Extract the [x, y] coordinate from the center of the cell holding the provided text.  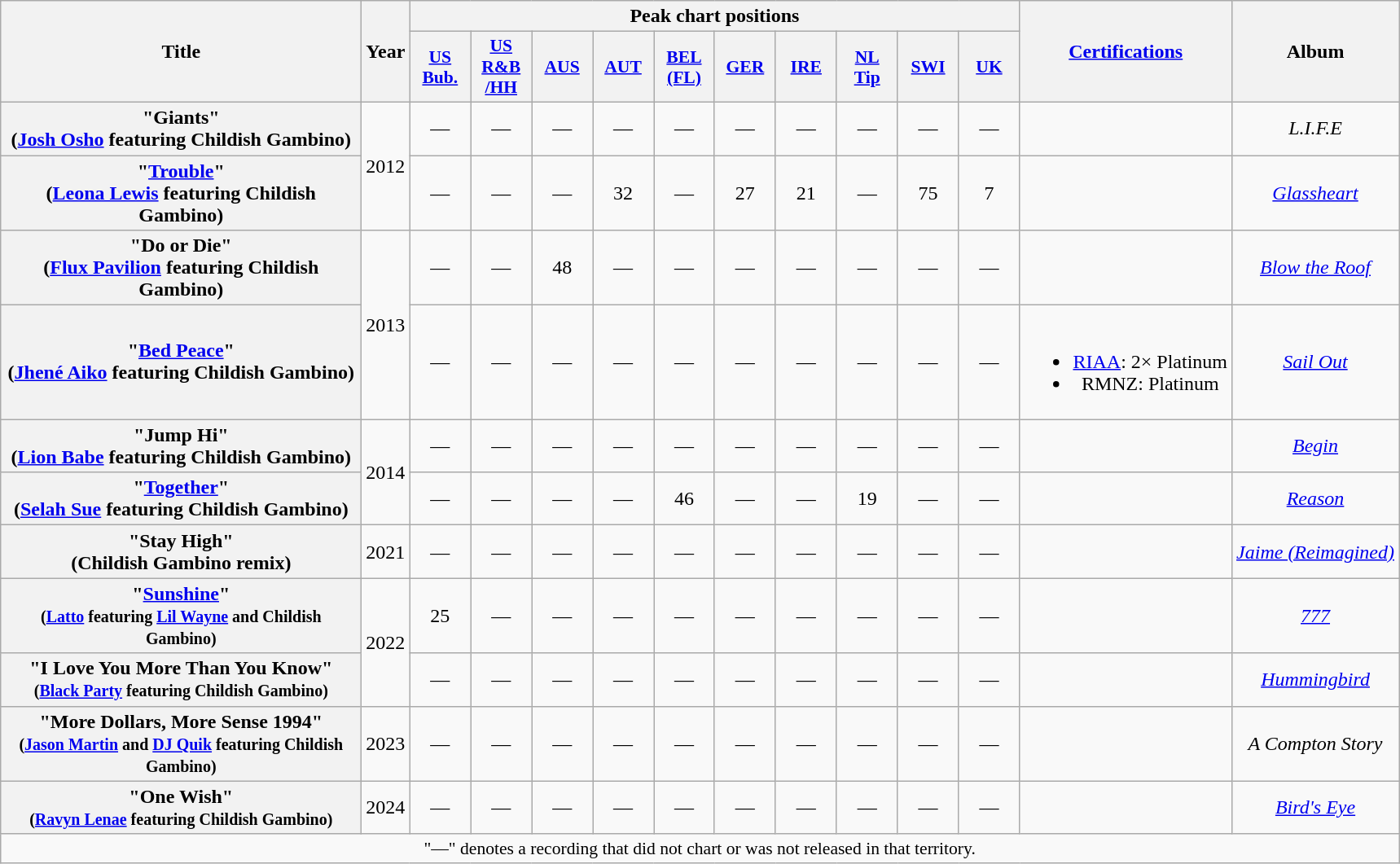
RIAA: 2× PlatinumRMNZ: Platinum [1126, 362]
"Do or Die"(Flux Pavilion featuring Childish Gambino) [181, 268]
777 [1316, 616]
21 [806, 192]
Certifications [1126, 52]
"Bed Peace"(Jhené Aiko featuring Childish Gambino) [181, 362]
75 [928, 192]
L.I.F.E [1316, 129]
AUT [624, 67]
2021 [386, 552]
32 [624, 192]
Jaime (Reimagined) [1316, 552]
BEL(FL) [684, 67]
"Stay High"(Childish Gambino remix) [181, 552]
46 [684, 498]
USBub. [440, 67]
"One Wish"(Ravyn Lenae featuring Childish Gambino) [181, 808]
"Trouble"(Leona Lewis featuring Childish Gambino) [181, 192]
"Sunshine"(Latto featuring Lil Wayne and Childish Gambino) [181, 616]
2014 [386, 472]
Begin [1316, 446]
IRE [806, 67]
USR&B/HH [502, 67]
25 [440, 616]
2012 [386, 166]
2023 [386, 743]
Glassheart [1316, 192]
"Giants"(Josh Osho featuring Childish Gambino) [181, 129]
Sail Out [1316, 362]
Bird's Eye [1316, 808]
SWI [928, 67]
A Compton Story [1316, 743]
Peak chart positions [715, 16]
7 [989, 192]
"More Dollars, More Sense 1994"(Jason Martin and DJ Quik featuring Childish Gambino) [181, 743]
27 [744, 192]
GER [744, 67]
19 [867, 498]
Title [181, 52]
2013 [386, 325]
NLTip [867, 67]
2024 [386, 808]
Album [1316, 52]
"Together"(Selah Sue featuring Childish Gambino) [181, 498]
"—" denotes a recording that did not chart or was not released in that territory. [700, 849]
Hummingbird [1316, 679]
UK [989, 67]
Reason [1316, 498]
"Jump Hi"(Lion Babe featuring Childish Gambino) [181, 446]
AUS [562, 67]
"I Love You More Than You Know"(Black Party featuring Childish Gambino) [181, 679]
Blow the Roof [1316, 268]
48 [562, 268]
Year [386, 52]
2022 [386, 642]
